Return [X, Y] of the center of cell containing provided text 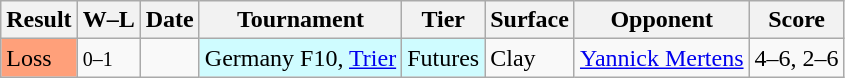
Surface [530, 20]
Score [796, 20]
Tier [444, 20]
Tournament [300, 20]
Result [39, 20]
Futures [444, 58]
Loss [39, 58]
Date [170, 20]
Yannick Mertens [662, 58]
Clay [530, 58]
Germany F10, Trier [300, 58]
W–L [108, 20]
Opponent [662, 20]
4–6, 2–6 [796, 58]
0–1 [108, 58]
